Return the [X, Y] coordinate for the center point of the cell that contains the specified text.  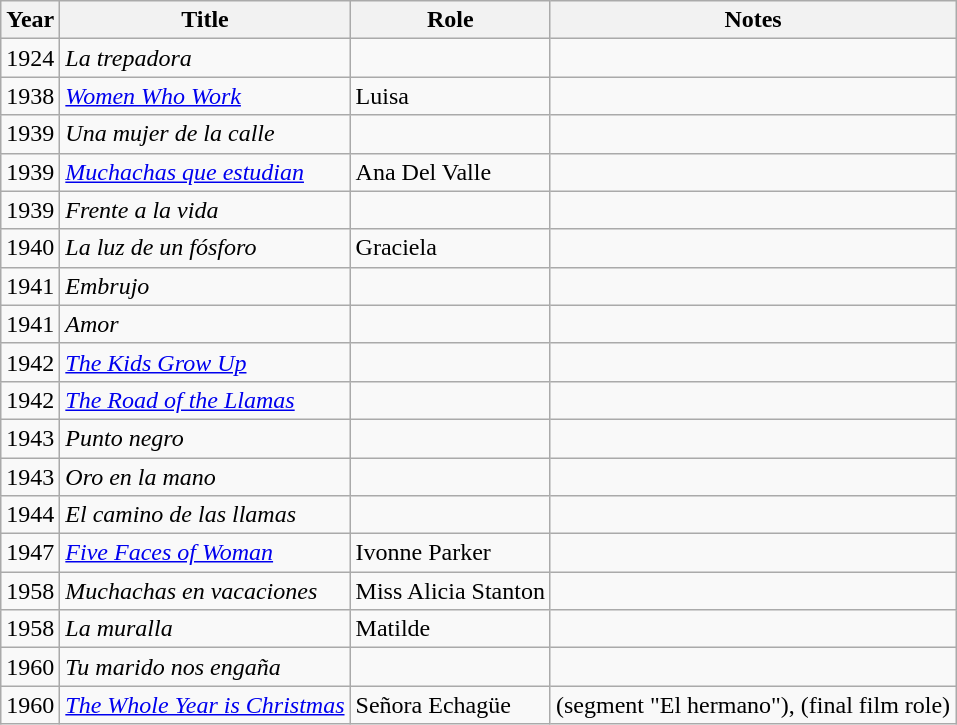
1944 [30, 515]
Luisa [450, 96]
Frente a la vida [205, 210]
Matilde [450, 629]
Embrujo [205, 286]
Una mujer de la calle [205, 134]
The Road of the Llamas [205, 400]
Amor [205, 324]
La trepadora [205, 58]
Oro en la mano [205, 477]
Punto negro [205, 438]
1947 [30, 553]
La luz de un fósforo [205, 248]
Ana Del Valle [450, 172]
1924 [30, 58]
Graciela [450, 248]
La muralla [205, 629]
The Kids Grow Up [205, 362]
Role [450, 20]
Notes [752, 20]
El camino de las llamas [205, 515]
Señora Echagüe [450, 705]
Women Who Work [205, 96]
Ivonne Parker [450, 553]
1938 [30, 96]
Five Faces of Woman [205, 553]
Miss Alicia Stanton [450, 591]
Muchachas en vacaciones [205, 591]
(segment "El hermano"), (final film role) [752, 705]
Title [205, 20]
The Whole Year is Christmas [205, 705]
1940 [30, 248]
Year [30, 20]
Muchachas que estudian [205, 172]
Tu marido nos engaña [205, 667]
